Locate the cell with the specified text and output its (X, Y) center coordinate. 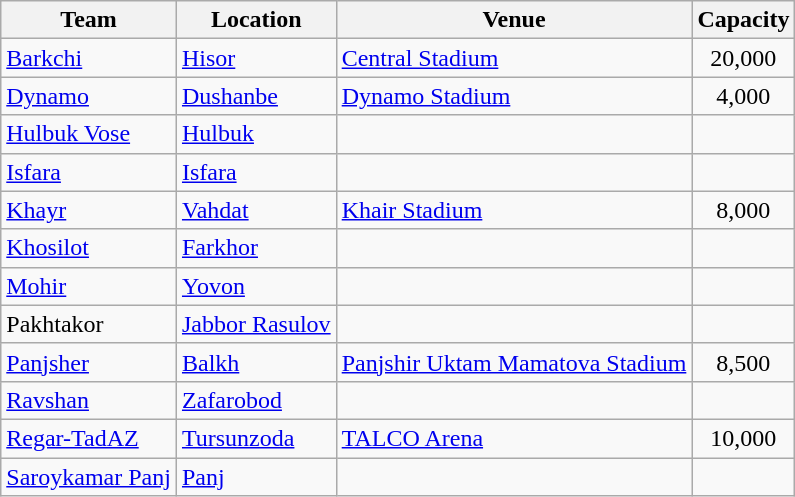
TALCO Arena (514, 438)
Ravshan (89, 400)
Team (89, 20)
Dynamo (89, 96)
Hulbuk (256, 134)
4,000 (744, 96)
Panj (256, 477)
Central Stadium (514, 58)
20,000 (744, 58)
Balkh (256, 362)
Zafarobod (256, 400)
Panjshir Uktam Mamatova Stadium (514, 362)
Yovon (256, 286)
Khair Stadium (514, 210)
Hulbuk Vose (89, 134)
Venue (514, 20)
Vahdat (256, 210)
10,000 (744, 438)
Pakhtakor (89, 324)
Jabbor Rasulov (256, 324)
Regar-TadAZ (89, 438)
Dynamo Stadium (514, 96)
Khayr (89, 210)
Barkchi (89, 58)
Panjsher (89, 362)
Khosilot (89, 248)
Hisor (256, 58)
Saroykamar Panj (89, 477)
8,500 (744, 362)
Location (256, 20)
Farkhor (256, 248)
Mohir (89, 286)
8,000 (744, 210)
Capacity (744, 20)
Dushanbe (256, 96)
Tursunzoda (256, 438)
